Search for the cell housing the specified text and yield its (x, y) center coordinate. 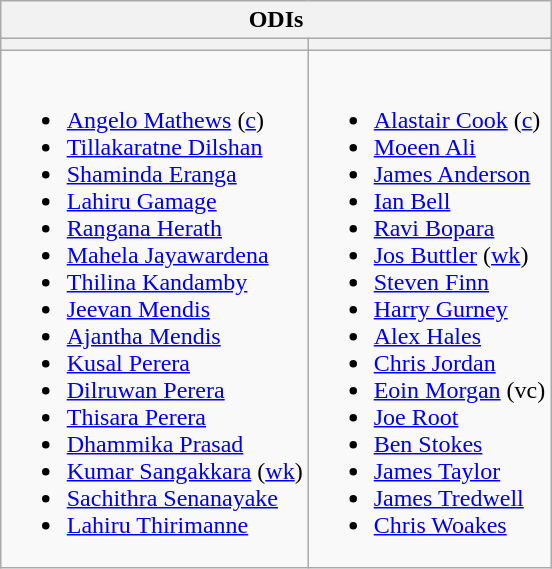
ODIs (276, 20)
